From the cell containing the given text, extract its center point as (X, Y) coordinate. 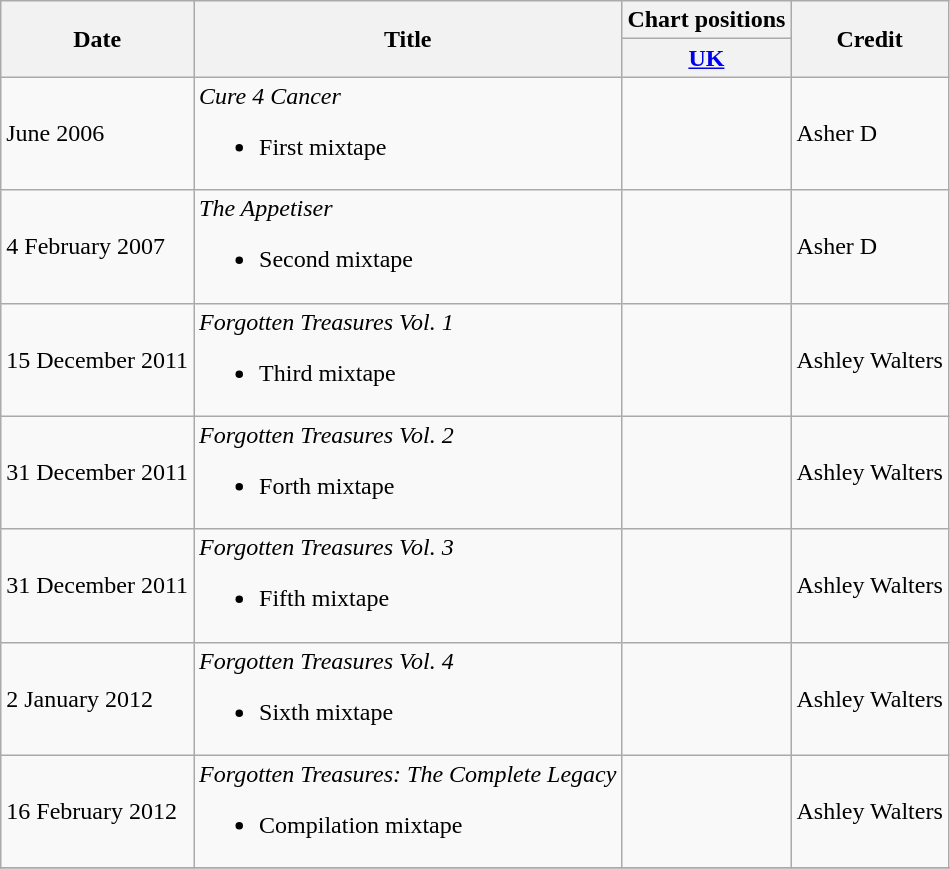
Credit (870, 39)
Title (408, 39)
Chart positions (706, 20)
UK (706, 58)
The AppetiserSecond mixtape (408, 246)
Forgotten Treasures Vol. 1Third mixtape (408, 360)
15 December 2011 (98, 360)
Cure 4 CancerFirst mixtape (408, 134)
Date (98, 39)
16 February 2012 (98, 812)
Forgotten Treasures Vol. 4Sixth mixtape (408, 698)
Forgotten Treasures Vol. 2Forth mixtape (408, 472)
Forgotten Treasures: The Complete LegacyCompilation mixtape (408, 812)
June 2006 (98, 134)
Forgotten Treasures Vol. 3Fifth mixtape (408, 586)
2 January 2012 (98, 698)
4 February 2007 (98, 246)
